Locate the cell with the specified text and output its [X, Y] center coordinate. 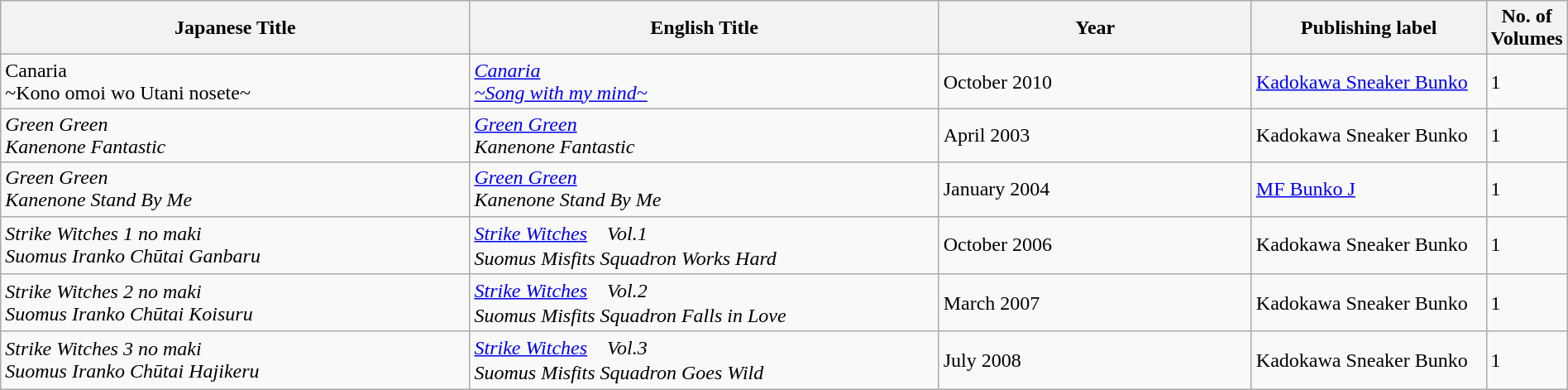
Strike Witches 1 no makiSuomus Iranko Chūtai Ganbaru [235, 245]
English Title [705, 28]
Strike Witches Vol.3Suomus Misfits Squadron Goes Wild [705, 360]
October 2006 [1095, 245]
January 2004 [1095, 189]
October 2010 [1095, 81]
No. of Volumes [1527, 28]
Strike Witches Vol.1Suomus Misfits Squadron Works Hard [705, 245]
Strike Witches Vol.2Suomus Misfits Squadron Falls in Love [705, 303]
Publishing label [1369, 28]
April 2003 [1095, 136]
Canaria~Kono omoi wo Utani nosete~ [235, 81]
Japanese Title [235, 28]
Strike Witches 2 no makiSuomus Iranko Chūtai Koisuru [235, 303]
Canaria~Song with my mind~ [705, 81]
March 2007 [1095, 303]
July 2008 [1095, 360]
Year [1095, 28]
MF Bunko J [1369, 189]
Strike Witches 3 no makiSuomus Iranko Chūtai Hajikeru [235, 360]
